Search for the cell housing the specified text and yield its [X, Y] center coordinate. 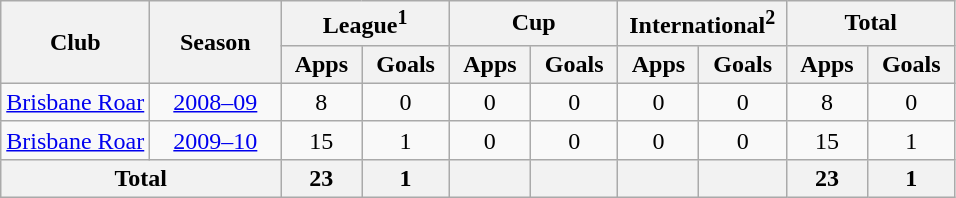
Cup [534, 24]
Club [76, 42]
2008–09 [216, 102]
League1 [366, 24]
2009–10 [216, 140]
International2 [702, 24]
Season [216, 42]
